Extract the [X, Y] coordinate from the center of the cell holding the provided text.  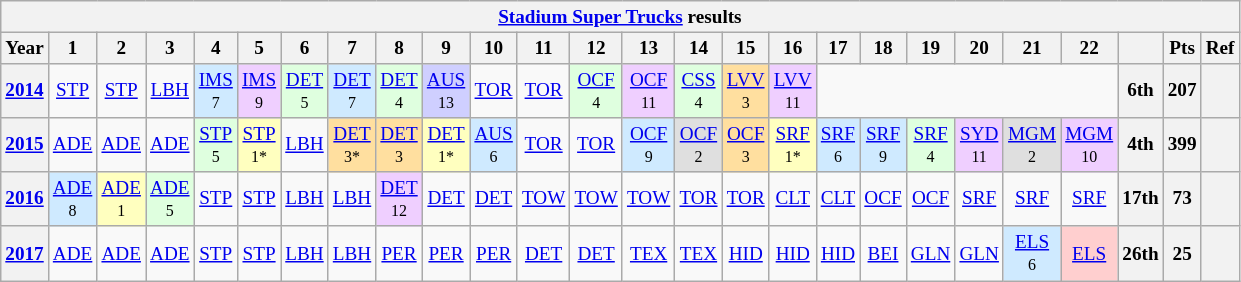
DET5 [305, 91]
IMS9 [258, 91]
73 [1182, 199]
DET3 [399, 145]
12 [596, 48]
ELS6 [1032, 253]
Ref [1220, 48]
399 [1182, 145]
20 [980, 48]
ADE8 [72, 199]
2017 [25, 253]
14 [698, 48]
8 [399, 48]
15 [746, 48]
STP5 [216, 145]
207 [1182, 91]
ADE1 [122, 199]
2 [122, 48]
LVV3 [746, 91]
IMS7 [216, 91]
CSS4 [698, 91]
26th [1140, 253]
DET7 [352, 91]
SRF6 [838, 145]
6th [1140, 91]
17th [1140, 199]
25 [1182, 253]
OCF11 [648, 91]
4 [216, 48]
11 [543, 48]
ELS [1090, 253]
4th [1140, 145]
OCF3 [746, 145]
2016 [25, 199]
3 [170, 48]
DET4 [399, 91]
ADE5 [170, 199]
DET3* [352, 145]
2014 [25, 91]
16 [792, 48]
SRF9 [883, 145]
SRF1* [792, 145]
19 [930, 48]
SRF4 [930, 145]
Year [25, 48]
DET12 [399, 199]
AUS6 [494, 145]
MGM10 [1090, 145]
7 [352, 48]
MGM2 [1032, 145]
5 [258, 48]
6 [305, 48]
LVV11 [792, 91]
SYD11 [980, 145]
Stadium Super Trucks results [620, 17]
17 [838, 48]
BEI [883, 253]
OCF2 [698, 145]
10 [494, 48]
OCF4 [596, 91]
2015 [25, 145]
22 [1090, 48]
OCF9 [648, 145]
21 [1032, 48]
9 [446, 48]
18 [883, 48]
AUS13 [446, 91]
13 [648, 48]
DET1* [446, 145]
STP1* [258, 145]
1 [72, 48]
Pts [1182, 48]
